Detect which cell encompasses the target text, then output its (X, Y) center coordinate. 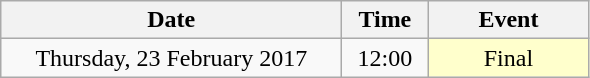
Event (508, 20)
Time (385, 20)
Final (508, 58)
Date (172, 20)
12:00 (385, 58)
Thursday, 23 February 2017 (172, 58)
